Identify which cell holds the provided text, then report its [x, y] central coordinate. 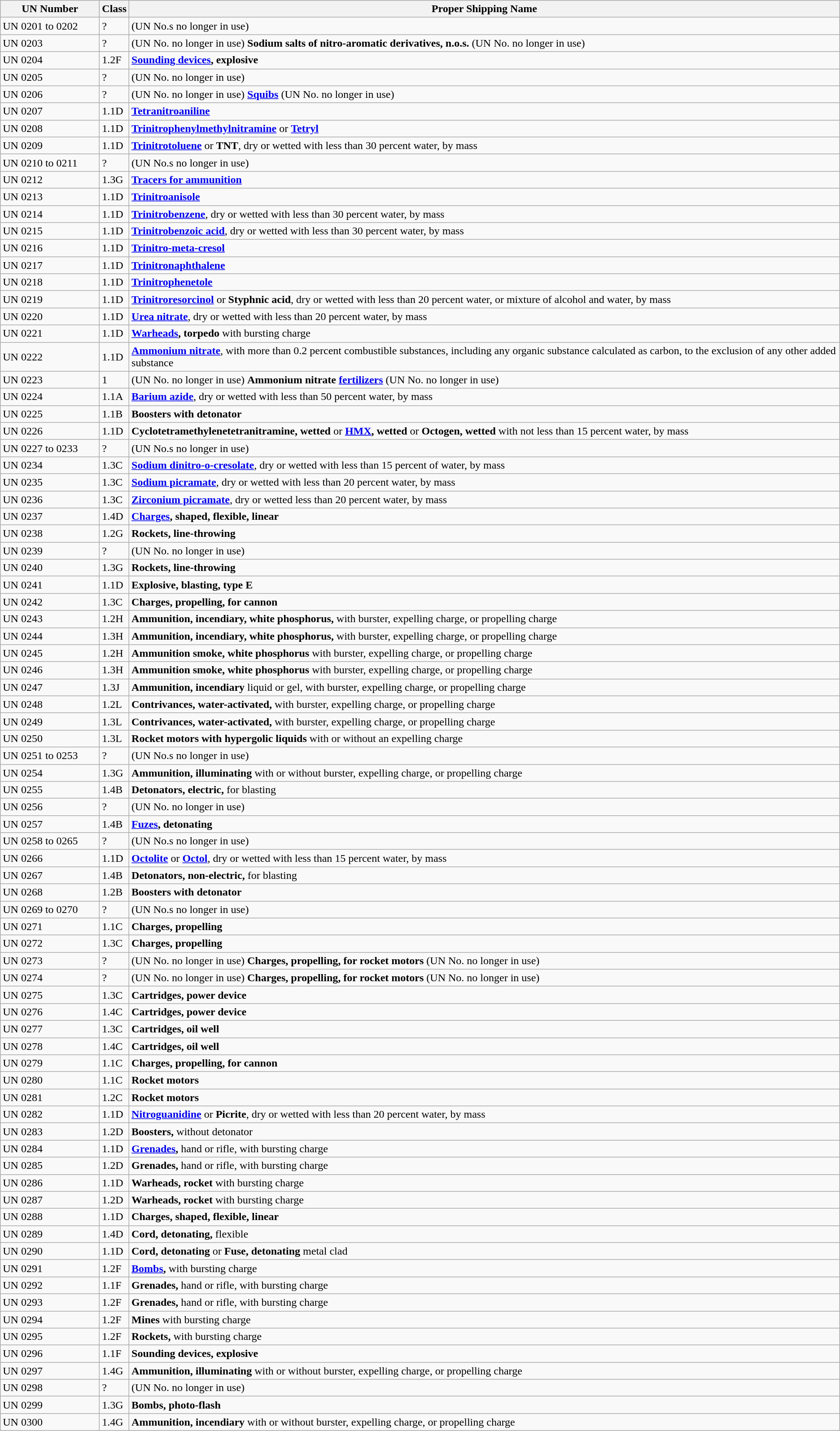
UN 0291 [50, 1268]
UN 0290 [50, 1251]
Mines with bursting charge [485, 1319]
UN 0223 [50, 380]
Rocket motors with hypergolic liquids with or without an expelling charge [485, 738]
UN 0299 [50, 1405]
Bombs, photo-flash [485, 1405]
UN 0212 [50, 180]
UN 0289 [50, 1234]
1.2C [114, 1097]
UN 0271 [50, 926]
Bombs, with bursting charge [485, 1268]
UN 0237 [50, 517]
Detonators, electric, for blasting [485, 790]
Detonators, non-electric, for blasting [485, 875]
Trinitrophenetole [485, 282]
UN 0279 [50, 1063]
Urea nitrate, dry or wetted with less than 20 percent water, by mass [485, 316]
UN 0201 to 0202 [50, 26]
Zirconium picramate, dry or wetted less than 20 percent water, by mass [485, 500]
UN 0244 [50, 636]
UN 0272 [50, 944]
UN 0219 [50, 299]
Boosters, without detonator [485, 1132]
UN 0296 [50, 1354]
UN 0249 [50, 721]
UN 0255 [50, 790]
Proper Shipping Name [485, 9]
UN 0297 [50, 1371]
UN 0245 [50, 653]
UN 0236 [50, 500]
UN 0293 [50, 1302]
UN 0292 [50, 1285]
UN 0254 [50, 773]
UN 0241 [50, 585]
UN 0204 [50, 60]
UN 0246 [50, 670]
UN 0222 [50, 356]
Sodium picramate, dry or wetted with less than 20 percent water, by mass [485, 482]
UN 0221 [50, 334]
UN 0298 [50, 1388]
UN 0205 [50, 77]
UN 0210 to 0211 [50, 162]
UN 0209 [50, 145]
UN 0284 [50, 1149]
UN 0273 [50, 961]
UN 0300 [50, 1422]
UN 0250 [50, 738]
UN 0283 [50, 1132]
UN 0275 [50, 995]
Trinitroanisole [485, 197]
UN Number [50, 9]
Explosive, blasting, type E [485, 585]
UN 0215 [50, 231]
Trinitroresorcinol or Styphnic acid, dry or wetted with less than 20 percent water, or mixture of alcohol and water, by mass [485, 299]
UN 0269 to 0270 [50, 909]
UN 0268 [50, 892]
1 [114, 380]
Ammunition, incendiary liquid or gel, with burster, expelling charge, or propelling charge [485, 687]
UN 0274 [50, 978]
Rockets, with bursting charge [485, 1337]
1.1B [114, 414]
UN 0208 [50, 128]
UN 0203 [50, 43]
UN 0206 [50, 94]
UN 0276 [50, 1012]
Tracers for ammunition [485, 180]
Trinitrotoluene or TNT, dry or wetted with less than 30 percent water, by mass [485, 145]
1.3J [114, 687]
Tetranitroaniline [485, 111]
UN 0240 [50, 568]
UN 0256 [50, 807]
Cord, detonating or Fuse, detonating metal clad [485, 1251]
UN 0238 [50, 534]
UN 0287 [50, 1200]
UN 0235 [50, 482]
UN 0220 [50, 316]
UN 0239 [50, 551]
Ammunition, incendiary with or without burster, expelling charge, or propelling charge [485, 1422]
UN 0281 [50, 1097]
UN 0277 [50, 1029]
UN 0258 to 0265 [50, 841]
UN 0247 [50, 687]
UN 0224 [50, 397]
UN 0217 [50, 265]
UN 0280 [50, 1080]
UN 0207 [50, 111]
UN 0266 [50, 858]
UN 0243 [50, 619]
UN 0218 [50, 282]
Trinitronaphthalene [485, 265]
Cyclotetramethylenetetranitramine, wetted or HMX, wetted or Octogen, wetted with not less than 15 percent water, by mass [485, 431]
UN 0234 [50, 465]
UN 0257 [50, 824]
1.2L [114, 704]
UN 0285 [50, 1166]
Fuzes, detonating [485, 824]
(UN No. no longer in use) Squibs (UN No. no longer in use) [485, 94]
Octolite or Octol, dry or wetted with less than 15 percent water, by mass [485, 858]
1.2B [114, 892]
UN 0295 [50, 1337]
UN 0214 [50, 214]
UN 0278 [50, 1046]
Barium azide, dry or wetted with less than 50 percent water, by mass [485, 397]
Warheads, torpedo with bursting charge [485, 334]
(UN No. no longer in use) Ammonium nitrate fertilizers (UN No. no longer in use) [485, 380]
UN 0248 [50, 704]
UN 0282 [50, 1115]
1.2G [114, 534]
Trinitro-meta-cresol [485, 248]
UN 0286 [50, 1183]
Trinitrophenylmethylnitramine or Tetryl [485, 128]
UN 0213 [50, 197]
UN 0225 [50, 414]
Nitroguanidine or Picrite, dry or wetted with less than 20 percent water, by mass [485, 1115]
1.1A [114, 397]
(UN No. no longer in use) Sodium salts of nitro-aromatic derivatives, n.o.s. (UN No. no longer in use) [485, 43]
Cord, detonating, flexible [485, 1234]
UN 0242 [50, 602]
UN 0267 [50, 875]
UN 0227 to 0233 [50, 448]
UN 0294 [50, 1319]
Sodium dinitro-o-cresolate, dry or wetted with less than 15 percent of water, by mass [485, 465]
Trinitrobenzoic acid, dry or wetted with less than 30 percent water, by mass [485, 231]
UN 0288 [50, 1217]
Class [114, 9]
UN 0216 [50, 248]
UN 0251 to 0253 [50, 755]
Trinitrobenzene, dry or wetted with less than 30 percent water, by mass [485, 214]
UN 0226 [50, 431]
